Extract the (x, y) coordinate from the center of the cell holding the provided text.  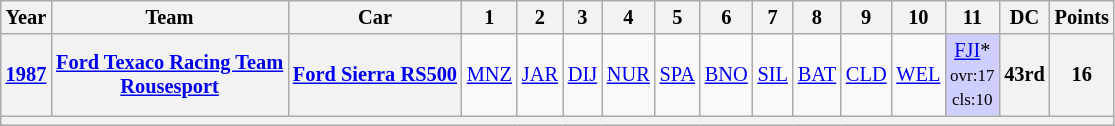
Car (375, 17)
Points (1082, 17)
CLD (866, 75)
6 (726, 17)
9 (866, 17)
FJI*ovr:17cls:10 (972, 75)
16 (1082, 75)
Team (170, 17)
JAR (540, 75)
5 (678, 17)
WEL (918, 75)
BNO (726, 75)
2 (540, 17)
10 (918, 17)
DIJ (582, 75)
1987 (26, 75)
Year (26, 17)
DC (1024, 17)
3 (582, 17)
7 (773, 17)
MNZ (490, 75)
43rd (1024, 75)
8 (817, 17)
SIL (773, 75)
SPA (678, 75)
1 (490, 17)
Ford Texaco Racing TeamRousesport (170, 75)
Ford Sierra RS500 (375, 75)
NUR (628, 75)
BAT (817, 75)
11 (972, 17)
4 (628, 17)
